Extract the (x, y) coordinate from the center of the cell holding the provided text.  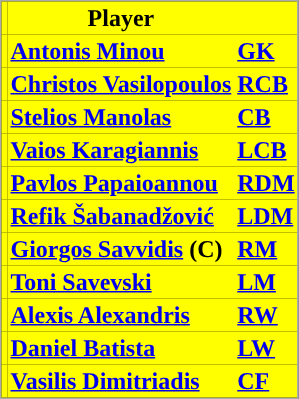
LCB (266, 150)
CF (266, 380)
Antonis Minou (122, 50)
LW (266, 348)
Pavlos Papaioannou (122, 182)
RW (266, 314)
LDM (266, 216)
RDM (266, 182)
Christos Vasilopoulos (122, 84)
Alexis Alexandris (122, 314)
CB (266, 116)
Vasilis Dimitriadis (122, 380)
Toni Savevski (122, 282)
RCB (266, 84)
Giorgos Savvidis (C) (122, 248)
GK (266, 50)
Refik Šabanadžović (122, 216)
RM (266, 248)
Vaios Karagiannis (122, 150)
Player (122, 18)
Stelios Manolas (122, 116)
LM (266, 282)
Daniel Batista (122, 348)
